Identify which cell holds the provided text, then report its (x, y) central coordinate. 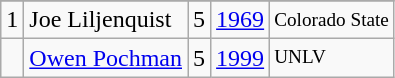
1999 (240, 58)
Owen Pochman (106, 58)
UNLV (332, 58)
Colorado State (332, 20)
1969 (240, 20)
Joe Liljenquist (106, 20)
1 (12, 20)
